From the cell containing the given text, extract its center point as [x, y] coordinate. 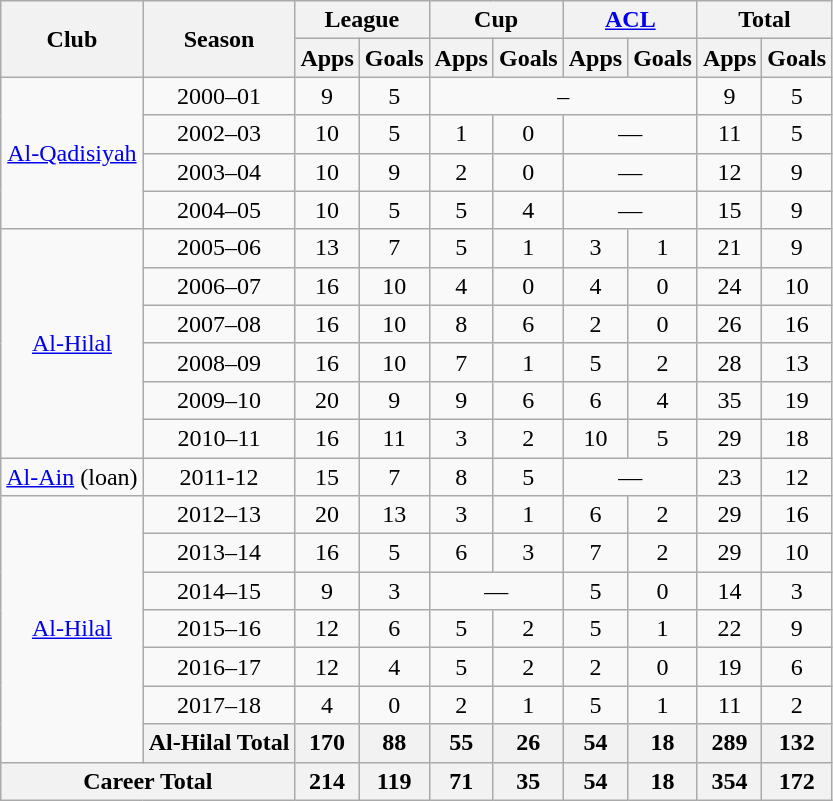
2007–08 [219, 324]
55 [461, 743]
14 [729, 591]
170 [327, 743]
Al-Hilal Total [219, 743]
2014–15 [219, 591]
88 [394, 743]
2006–07 [219, 286]
Career Total [148, 781]
132 [797, 743]
2012–13 [219, 515]
354 [729, 781]
2004–05 [219, 210]
League [362, 20]
2000–01 [219, 96]
Total [764, 20]
2009–10 [219, 400]
2003–04 [219, 172]
2008–09 [219, 362]
2016–17 [219, 667]
– [563, 96]
71 [461, 781]
23 [729, 477]
2010–11 [219, 438]
214 [327, 781]
2011-12 [219, 477]
Al-Ain (loan) [72, 477]
Club [72, 39]
172 [797, 781]
ACL [630, 20]
2017–18 [219, 705]
Al-Qadisiyah [72, 153]
24 [729, 286]
2013–14 [219, 553]
28 [729, 362]
289 [729, 743]
119 [394, 781]
2002–03 [219, 134]
2005–06 [219, 248]
22 [729, 629]
2015–16 [219, 629]
Cup [496, 20]
Season [219, 39]
21 [729, 248]
